Capture the cell that displays the provided text and extract its [X, Y] central coordinate. 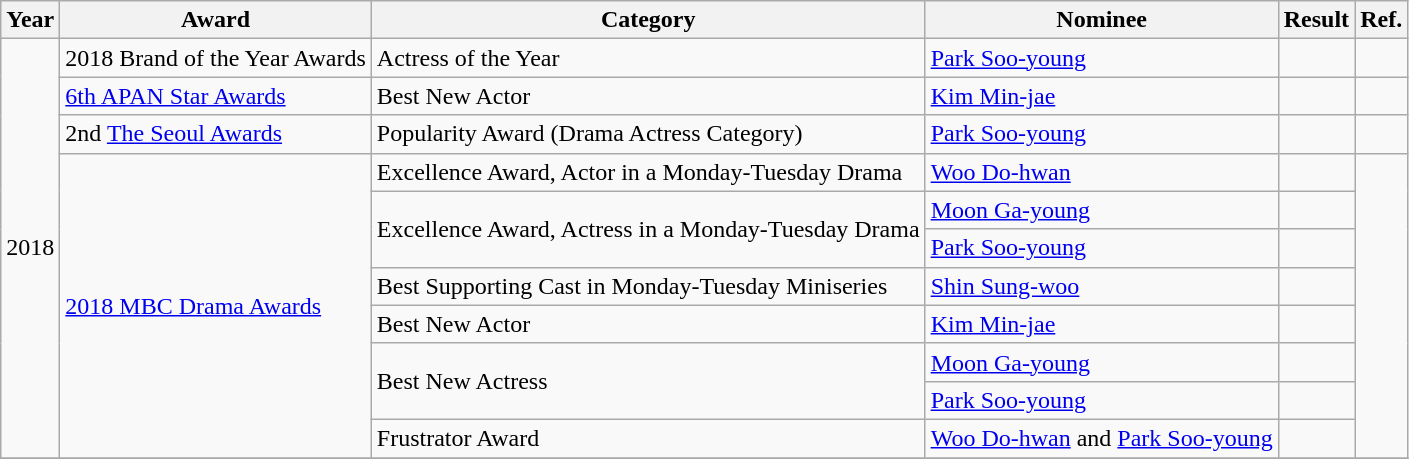
Woo Do-hwan and Park Soo-young [1102, 438]
Excellence Award, Actor in a Monday-Tuesday Drama [648, 172]
2018 Brand of the Year Awards [216, 58]
2nd The Seoul Awards [216, 134]
2018 [30, 248]
Popularity Award (Drama Actress Category) [648, 134]
Result [1316, 20]
Excellence Award, Actress in a Monday-Tuesday Drama [648, 229]
Woo Do-hwan [1102, 172]
6th APAN Star Awards [216, 96]
Year [30, 20]
Best Supporting Cast in Monday-Tuesday Miniseries [648, 286]
Shin Sung-woo [1102, 286]
Ref. [1382, 20]
2018 MBC Drama Awards [216, 305]
Category [648, 20]
Actress of the Year [648, 58]
Best New Actress [648, 381]
Award [216, 20]
Nominee [1102, 20]
Frustrator Award [648, 438]
